Identify which cell holds the provided text, then report its (x, y) central coordinate. 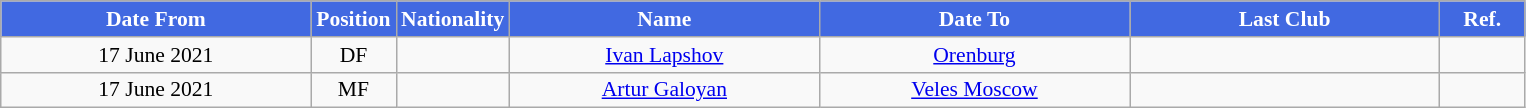
Position (354, 19)
Ivan Lapshov (664, 55)
Artur Galoyan (664, 90)
Name (664, 19)
Veles Moscow (974, 90)
Last Club (1285, 19)
Date To (974, 19)
Date From (156, 19)
Ref. (1482, 19)
Nationality (452, 19)
MF (354, 90)
Orenburg (974, 55)
DF (354, 55)
